Pinpoint the cell where the given text exists, returning its [x, y] midpoint coordinate. 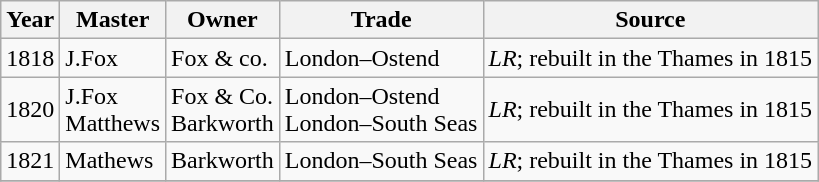
Fox & co. [223, 58]
1821 [30, 161]
Trade [381, 20]
J.Fox [113, 58]
Source [650, 20]
1820 [30, 110]
London–Ostend [381, 58]
Master [113, 20]
Mathews [113, 161]
London–OstendLondon–South Seas [381, 110]
1818 [30, 58]
Owner [223, 20]
Year [30, 20]
Barkworth [223, 161]
London–South Seas [381, 161]
Fox & Co.Barkworth [223, 110]
J.FoxMatthews [113, 110]
